Identify which cell holds the provided text, then report its [x, y] central coordinate. 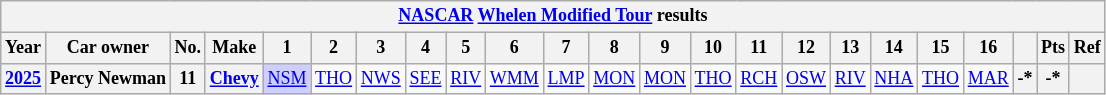
8 [614, 48]
NSM [287, 78]
6 [515, 48]
1 [287, 48]
13 [850, 48]
Percy Newman [108, 78]
No. [188, 48]
NHA [894, 78]
NWS [380, 78]
12 [806, 48]
Pts [1054, 48]
2 [334, 48]
2025 [24, 78]
14 [894, 48]
OSW [806, 78]
4 [426, 48]
9 [666, 48]
3 [380, 48]
RCH [759, 78]
Year [24, 48]
5 [466, 48]
16 [988, 48]
MAR [988, 78]
Make [234, 48]
NASCAR Whelen Modified Tour results [553, 16]
SEE [426, 78]
LMP [566, 78]
Car owner [108, 48]
Ref [1087, 48]
Chevy [234, 78]
10 [713, 48]
15 [941, 48]
WMM [515, 78]
7 [566, 48]
